Output the [x, y] coordinate of the center of the cell containing the given text.  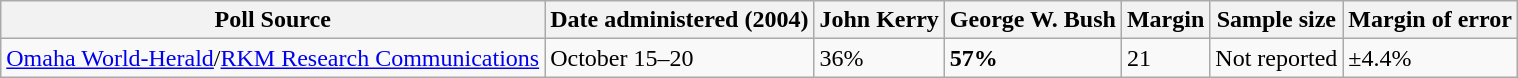
57% [1032, 58]
±4.4% [1430, 58]
Sample size [1276, 20]
Margin of error [1430, 20]
George W. Bush [1032, 20]
Date administered (2004) [680, 20]
October 15–20 [680, 58]
Not reported [1276, 58]
Omaha World-Herald/RKM Research Communications [273, 58]
36% [879, 58]
21 [1165, 58]
Margin [1165, 20]
John Kerry [879, 20]
Poll Source [273, 20]
